From the cell containing the given text, extract its center point as (X, Y) coordinate. 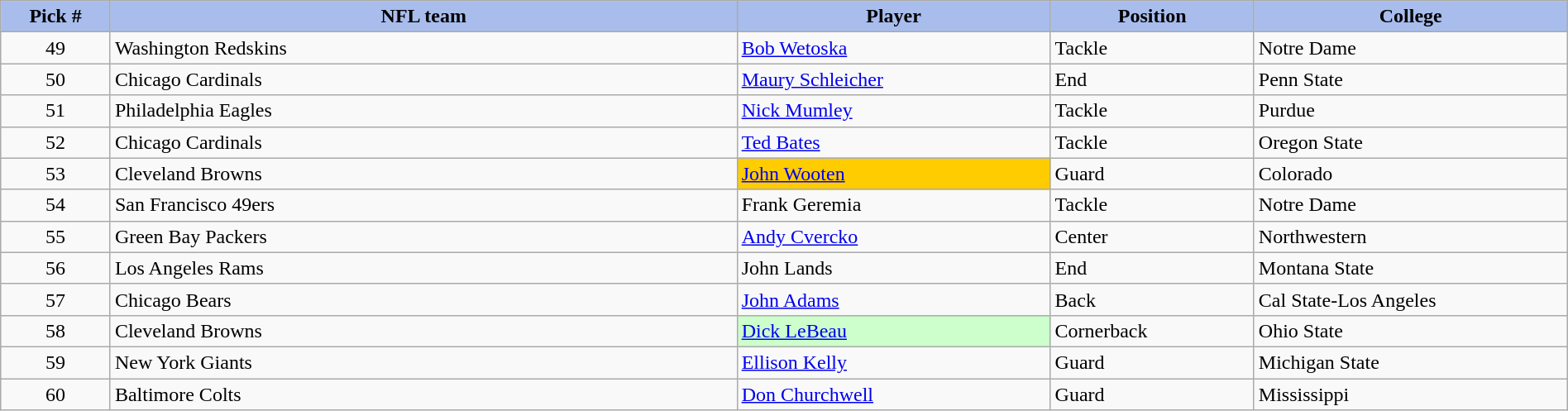
John Lands (893, 268)
56 (56, 268)
Center (1152, 237)
Chicago Bears (423, 299)
Dick LeBeau (893, 331)
Northwestern (1411, 237)
Andy Cvercko (893, 237)
53 (56, 174)
New York Giants (423, 362)
Back (1152, 299)
Nick Mumley (893, 111)
Player (893, 17)
Green Bay Packers (423, 237)
College (1411, 17)
Bob Wetoska (893, 48)
49 (56, 48)
Montana State (1411, 268)
Washington Redskins (423, 48)
Ted Bates (893, 142)
52 (56, 142)
Baltimore Colts (423, 394)
58 (56, 331)
Position (1152, 17)
John Wooten (893, 174)
57 (56, 299)
Cornerback (1152, 331)
John Adams (893, 299)
51 (56, 111)
50 (56, 79)
Cal State-Los Angeles (1411, 299)
Purdue (1411, 111)
Los Angeles Rams (423, 268)
NFL team (423, 17)
Ohio State (1411, 331)
59 (56, 362)
Michigan State (1411, 362)
San Francisco 49ers (423, 205)
Ellison Kelly (893, 362)
Mississippi (1411, 394)
Penn State (1411, 79)
Don Churchwell (893, 394)
Philadelphia Eagles (423, 111)
60 (56, 394)
Oregon State (1411, 142)
Pick # (56, 17)
Frank Geremia (893, 205)
Colorado (1411, 174)
55 (56, 237)
Maury Schleicher (893, 79)
54 (56, 205)
